Detect which cell encompasses the target text, then output its (X, Y) center coordinate. 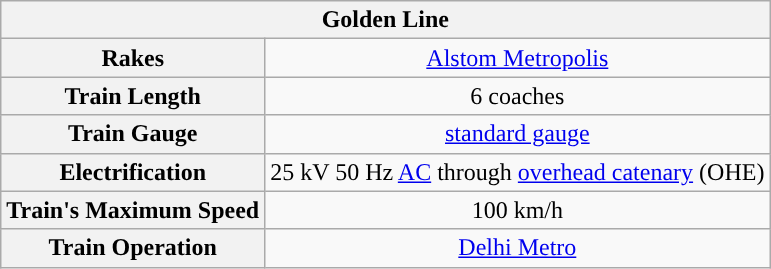
Electrification (133, 172)
standard gauge (518, 134)
Golden Line (386, 20)
Train Operation (133, 248)
Rakes (133, 58)
6 coaches (518, 96)
100 km/h (518, 210)
Train's Maximum Speed (133, 210)
Train Gauge (133, 134)
Delhi Metro (518, 248)
Alstom Metropolis (518, 58)
Train Length (133, 96)
25 kV 50 Hz AC through overhead catenary (OHE) (518, 172)
